Find where the given text appears and provide that cell's center as (X, Y) coordinate. 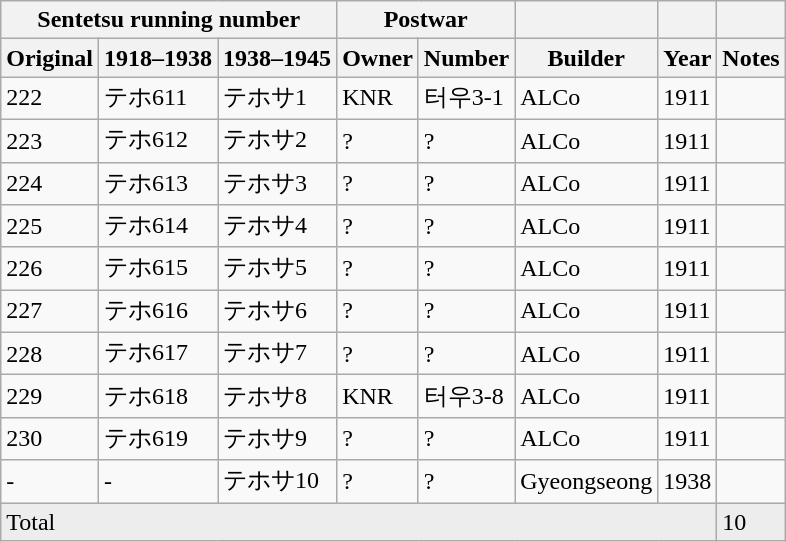
225 (50, 226)
Sentetsu running number (169, 20)
テホ618 (158, 396)
Year (688, 58)
Original (50, 58)
Postwar (426, 20)
터우3-8 (466, 396)
テホサ4 (278, 226)
229 (50, 396)
テホ611 (158, 98)
テホサ1 (278, 98)
223 (50, 140)
230 (50, 438)
1918–1938 (158, 58)
テホ613 (158, 184)
Gyeongseong (586, 482)
テホサ3 (278, 184)
224 (50, 184)
Number (466, 58)
터우3-1 (466, 98)
Notes (751, 58)
Owner (378, 58)
テホ615 (158, 268)
テホサ8 (278, 396)
1938–1945 (278, 58)
テホサ7 (278, 354)
222 (50, 98)
テホサ5 (278, 268)
テホ612 (158, 140)
テホサ6 (278, 312)
テホ617 (158, 354)
Builder (586, 58)
テホ616 (158, 312)
227 (50, 312)
テホサ2 (278, 140)
テホ619 (158, 438)
Total (359, 521)
10 (751, 521)
テホ614 (158, 226)
テホサ9 (278, 438)
テホサ10 (278, 482)
228 (50, 354)
1938 (688, 482)
226 (50, 268)
